Capture the cell that displays the provided text and extract its [x, y] central coordinate. 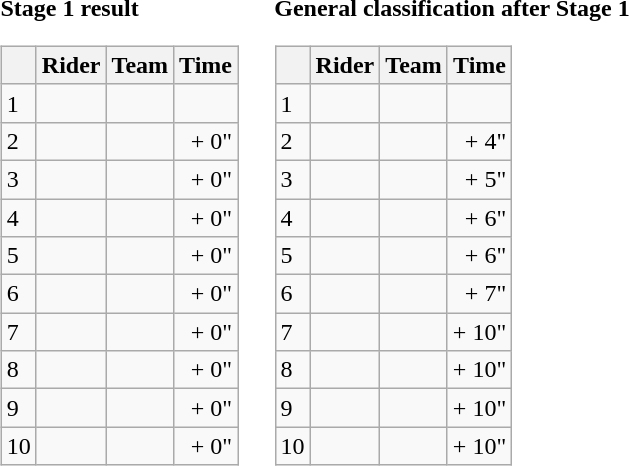
+ 4" [479, 141]
+ 7" [479, 294]
+ 5" [479, 179]
